Provide the (x, y) coordinate of the cell's center where the given text is located.  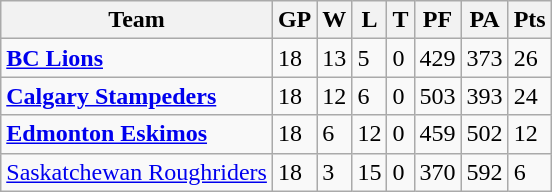
Edmonton Eskimos (137, 134)
13 (334, 58)
3 (334, 172)
5 (370, 58)
L (370, 20)
PA (484, 20)
GP (294, 20)
502 (484, 134)
BC Lions (137, 58)
24 (530, 96)
W (334, 20)
PF (438, 20)
592 (484, 172)
370 (438, 172)
393 (484, 96)
26 (530, 58)
15 (370, 172)
459 (438, 134)
Calgary Stampeders (137, 96)
429 (438, 58)
Team (137, 20)
373 (484, 58)
T (400, 20)
Pts (530, 20)
Saskatchewan Roughriders (137, 172)
503 (438, 96)
